From the cell containing the given text, extract its center point as [X, Y] coordinate. 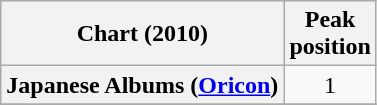
Chart (2010) [142, 34]
Peakposition [330, 34]
1 [330, 85]
Japanese Albums (Oricon) [142, 85]
